Identify which cell holds the provided text, then report its (x, y) central coordinate. 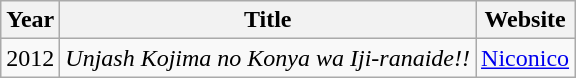
Niconico (526, 58)
Title (268, 20)
2012 (30, 58)
Unjash Kojima no Konya wa Iji-ranaide!! (268, 58)
Year (30, 20)
Website (526, 20)
